Output the [X, Y] coordinate of the center of the cell containing the given text.  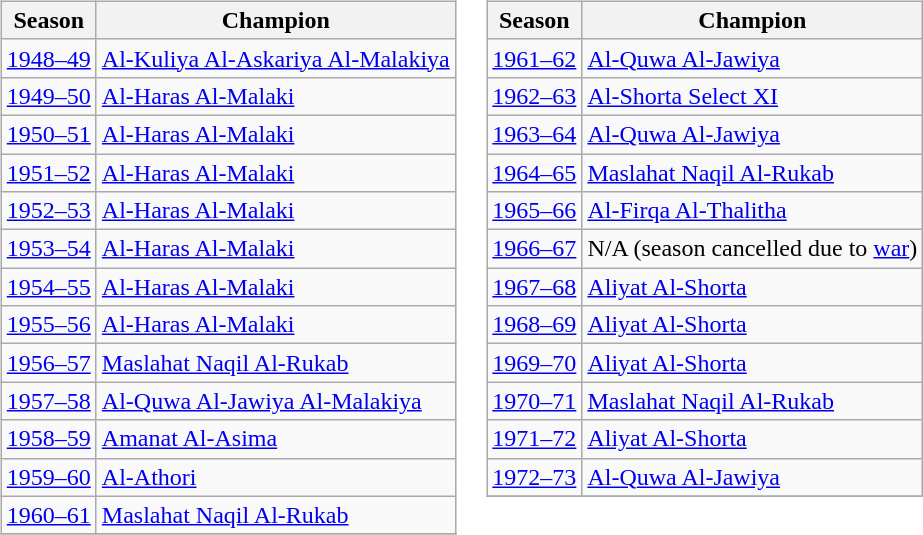
1949–50 [48, 96]
1955–56 [48, 325]
1965–66 [534, 211]
1957–58 [48, 401]
1969–70 [534, 363]
1956–57 [48, 363]
Al-Athori [276, 477]
1964–65 [534, 173]
1966–67 [534, 249]
1958–59 [48, 439]
Al-Shorta Select XI [752, 96]
1967–68 [534, 287]
Al-Firqa Al-Thalitha [752, 211]
1970–71 [534, 401]
Al-Kuliya Al-Askariya Al-Malakiya [276, 58]
1963–64 [534, 134]
Amanat Al-Asima [276, 439]
1959–60 [48, 477]
1962–63 [534, 96]
Al-Quwa Al-Jawiya Al-Malakiya [276, 401]
1960–61 [48, 515]
1972–73 [534, 477]
1950–51 [48, 134]
1968–69 [534, 325]
1952–53 [48, 211]
N/A (season cancelled due to war) [752, 249]
1951–52 [48, 173]
1961–62 [534, 58]
1953–54 [48, 249]
1948–49 [48, 58]
1954–55 [48, 287]
1971–72 [534, 439]
